Detect which cell encompasses the target text, then output its (x, y) center coordinate. 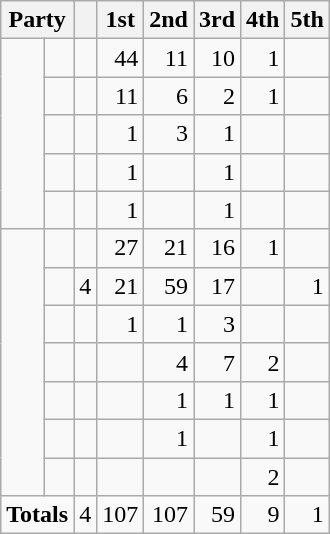
4th (263, 20)
5th (307, 20)
16 (218, 248)
17 (218, 286)
9 (263, 515)
7 (218, 362)
3rd (218, 20)
27 (120, 248)
10 (218, 58)
2nd (169, 20)
1st (120, 20)
6 (169, 96)
Party (38, 20)
44 (120, 58)
Totals (38, 515)
